From the cell containing the given text, extract its center point as (X, Y) coordinate. 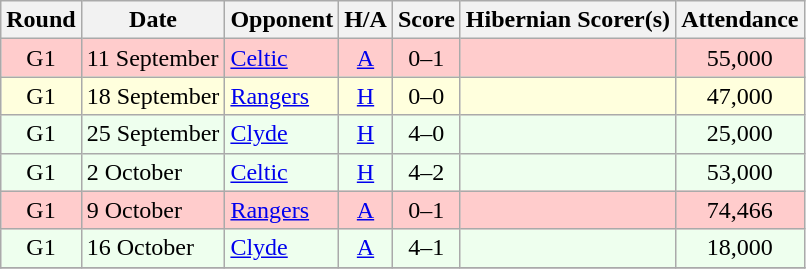
Round (41, 20)
9 October (153, 210)
Hibernian Scorer(s) (568, 20)
55,000 (740, 58)
4–2 (426, 172)
11 September (153, 58)
25 September (153, 134)
74,466 (740, 210)
0–0 (426, 96)
H/A (366, 20)
47,000 (740, 96)
Attendance (740, 20)
25,000 (740, 134)
53,000 (740, 172)
Score (426, 20)
4–0 (426, 134)
Opponent (282, 20)
18 September (153, 96)
Date (153, 20)
2 October (153, 172)
4–1 (426, 248)
18,000 (740, 248)
16 October (153, 248)
